Find where the given text appears and provide that cell's center as (x, y) coordinate. 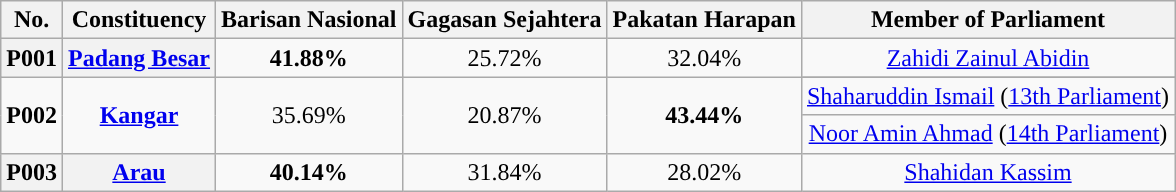
P002 (32, 115)
40.14% (309, 172)
Gagasan Sejahtera (504, 20)
P003 (32, 172)
Shaharuddin Ismail (13th Parliament) (988, 96)
P001 (32, 58)
32.04% (704, 58)
Shahidan Kassim (988, 172)
Zahidi Zainul Abidin (988, 58)
Arau (138, 172)
43.44% (704, 115)
Pakatan Harapan (704, 20)
Constituency (138, 20)
31.84% (504, 172)
Kangar (138, 115)
Noor Amin Ahmad (14th Parliament) (988, 134)
25.72% (504, 58)
No. (32, 20)
28.02% (704, 172)
Barisan Nasional (309, 20)
Padang Besar (138, 58)
Member of Parliament (988, 20)
41.88% (309, 58)
35.69% (309, 115)
20.87% (504, 115)
